Detect which cell encompasses the target text, then output its (x, y) center coordinate. 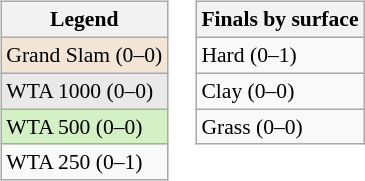
Grand Slam (0–0) (84, 55)
WTA 1000 (0–0) (84, 91)
Legend (84, 20)
WTA 500 (0–0) (84, 127)
Grass (0–0) (280, 127)
Clay (0–0) (280, 91)
Finals by surface (280, 20)
WTA 250 (0–1) (84, 162)
Hard (0–1) (280, 55)
